For the text-containing cell, return its midpoint in [X, Y] coordinate format. 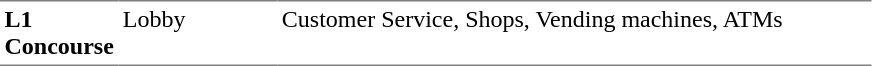
Lobby [198, 33]
L1Concourse [59, 33]
Customer Service, Shops, Vending machines, ATMs [574, 33]
